Return [X, Y] of the center of cell containing provided text 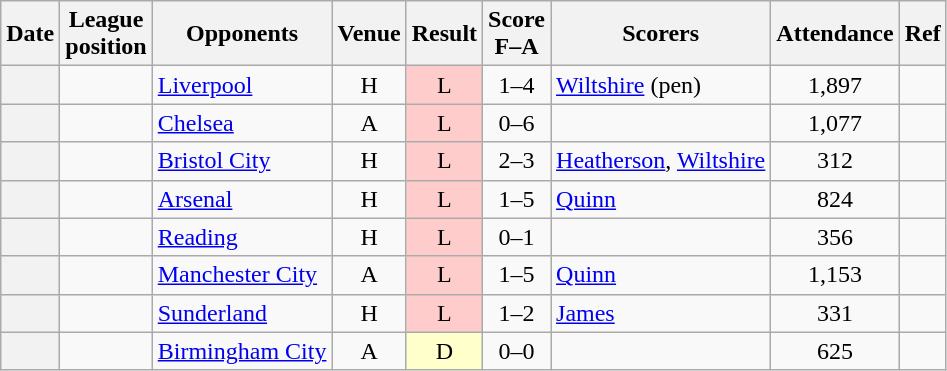
Date [30, 34]
0–1 [517, 237]
Opponents [242, 34]
1–2 [517, 313]
Arsenal [242, 199]
Wiltshire (pen) [661, 85]
312 [835, 161]
2–3 [517, 161]
Sunderland [242, 313]
Liverpool [242, 85]
356 [835, 237]
Manchester City [242, 275]
1,077 [835, 123]
824 [835, 199]
Chelsea [242, 123]
Reading [242, 237]
ScoreF–A [517, 34]
Attendance [835, 34]
1,897 [835, 85]
Venue [369, 34]
0–6 [517, 123]
0–0 [517, 351]
331 [835, 313]
Scorers [661, 34]
625 [835, 351]
1,153 [835, 275]
D [444, 351]
1–4 [517, 85]
Bristol City [242, 161]
Birmingham City [242, 351]
Leagueposition [106, 34]
Result [444, 34]
Ref [922, 34]
James [661, 313]
Heatherson, Wiltshire [661, 161]
